Locate the cell with the specified text and output its (x, y) center coordinate. 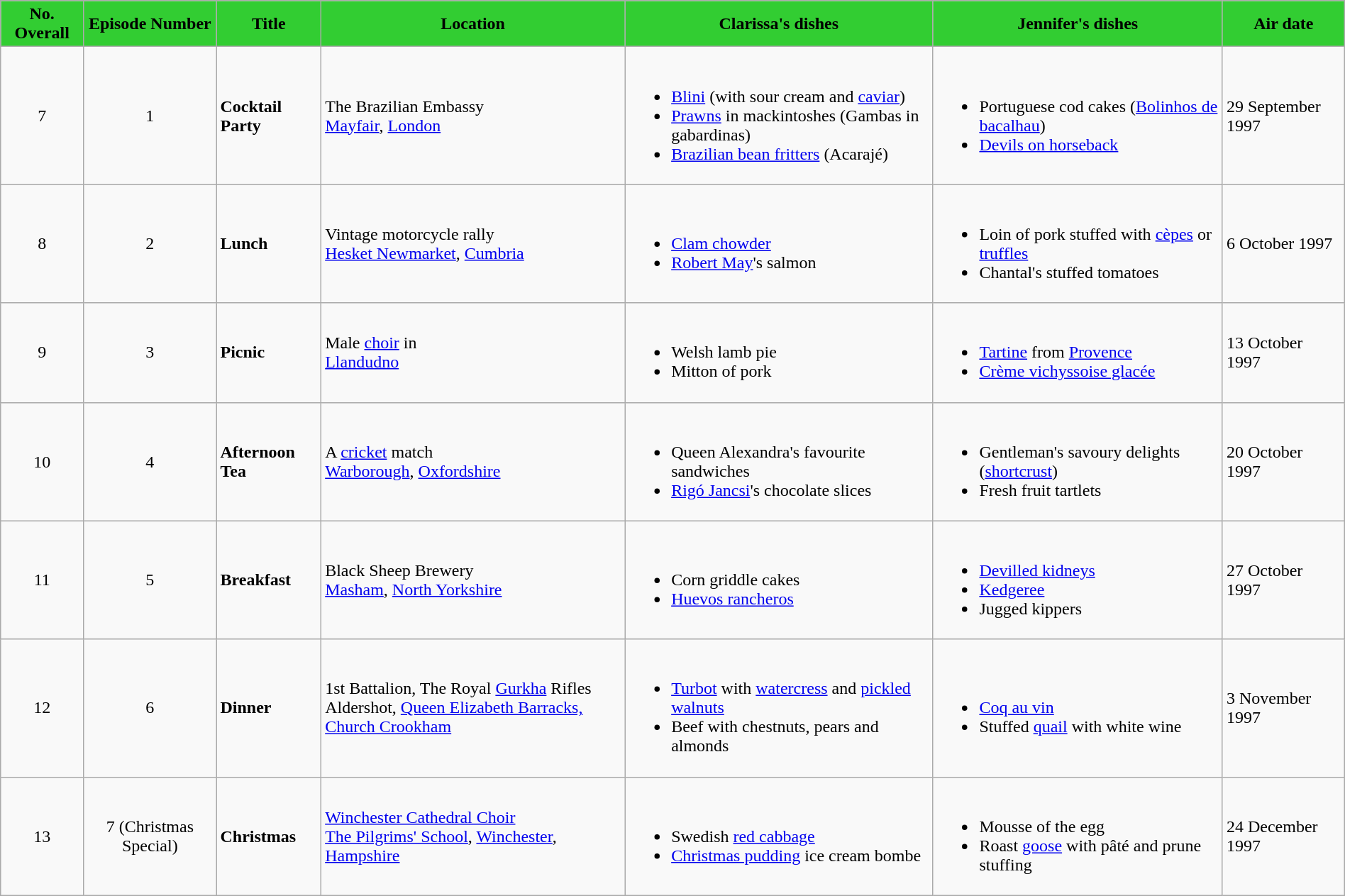
7 (Christmas Special) (150, 836)
Winchester Cathedral ChoirThe Pilgrims' School, Winchester, Hampshire (473, 836)
Tartine from ProvenceCrème vichyssoise glacée (1078, 353)
Lunch (269, 244)
Breakfast (269, 580)
Christmas (269, 836)
Jennifer's dishes (1078, 24)
Coq au vinStuffed quail with white wine (1078, 708)
Title (269, 24)
6 (150, 708)
29 September 1997 (1283, 116)
Queen Alexandra's favourite sandwichesRigó Jancsi's chocolate slices (779, 461)
13 (43, 836)
Male choir inLlandudno (473, 353)
1st Battalion, The Royal Gurkha RiflesAldershot, Queen Elizabeth Barracks, Church Crookham (473, 708)
11 (43, 580)
Mousse of the eggRoast goose with pâté and prune stuffing (1078, 836)
12 (43, 708)
8 (43, 244)
Afternoon Tea (269, 461)
2 (150, 244)
3 November 1997 (1283, 708)
Clam chowderRobert May's salmon (779, 244)
Turbot with watercress and pickled walnutsBeef with chestnuts, pears and almonds (779, 708)
Devilled kidneysKedgereeJugged kippers (1078, 580)
Air date (1283, 24)
10 (43, 461)
No. Overall (43, 24)
Vintage motorcycle rallyHesket Newmarket, Cumbria (473, 244)
Portuguese cod cakes (Bolinhos de bacalhau)Devils on horseback (1078, 116)
A cricket matchWarborough, Oxfordshire (473, 461)
4 (150, 461)
Cocktail Party (269, 116)
Location (473, 24)
The Brazilian EmbassyMayfair, London (473, 116)
3 (150, 353)
Clarissa's dishes (779, 24)
Corn griddle cakesHuevos rancheros (779, 580)
Dinner (269, 708)
Black Sheep BreweryMasham, North Yorkshire (473, 580)
Episode Number (150, 24)
Picnic (269, 353)
27 October 1997 (1283, 580)
Swedish red cabbageChristmas pudding ice cream bombe (779, 836)
Gentleman's savoury delights (shortcrust)Fresh fruit tartlets (1078, 461)
6 October 1997 (1283, 244)
Loin of pork stuffed with cèpes or trufflesChantal's stuffed tomatoes (1078, 244)
24 December 1997 (1283, 836)
Blini (with sour cream and caviar)Prawns in mackintoshes (Gambas in gabardinas)Brazilian bean fritters (Acarajé) (779, 116)
7 (43, 116)
Welsh lamb pieMitton of pork (779, 353)
9 (43, 353)
1 (150, 116)
13 October 1997 (1283, 353)
5 (150, 580)
20 October 1997 (1283, 461)
